Output the (x, y) coordinate of the center of the cell containing the given text.  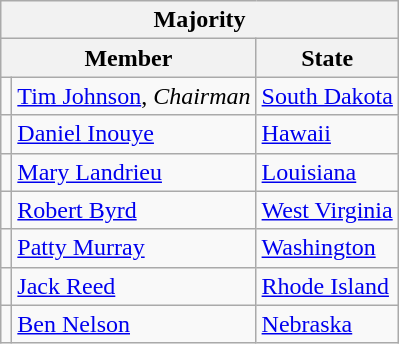
Jack Reed (134, 286)
Member (128, 58)
Majority (200, 20)
West Virginia (327, 210)
State (327, 58)
Tim Johnson, Chairman (134, 96)
Robert Byrd (134, 210)
Rhode Island (327, 286)
Ben Nelson (134, 324)
Hawaii (327, 134)
Patty Murray (134, 248)
Nebraska (327, 324)
Daniel Inouye (134, 134)
Louisiana (327, 172)
Washington (327, 248)
Mary Landrieu (134, 172)
South Dakota (327, 96)
